Scan for the cell matching the given text and deliver its [X, Y] coordinate at center. 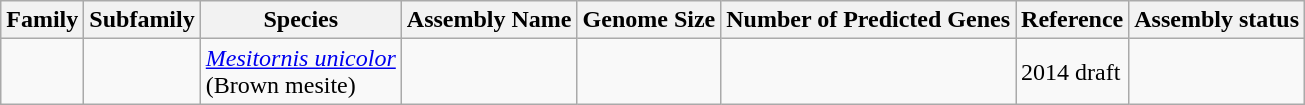
Number of Predicted Genes [868, 20]
Assembly status [1217, 20]
Subfamily [142, 20]
Species [300, 20]
Family [42, 20]
2014 draft [1072, 72]
Assembly Name [489, 20]
Mesitornis unicolor(Brown mesite) [300, 72]
Reference [1072, 20]
Genome Size [649, 20]
